Scan for the cell matching the given text and deliver its [X, Y] coordinate at center. 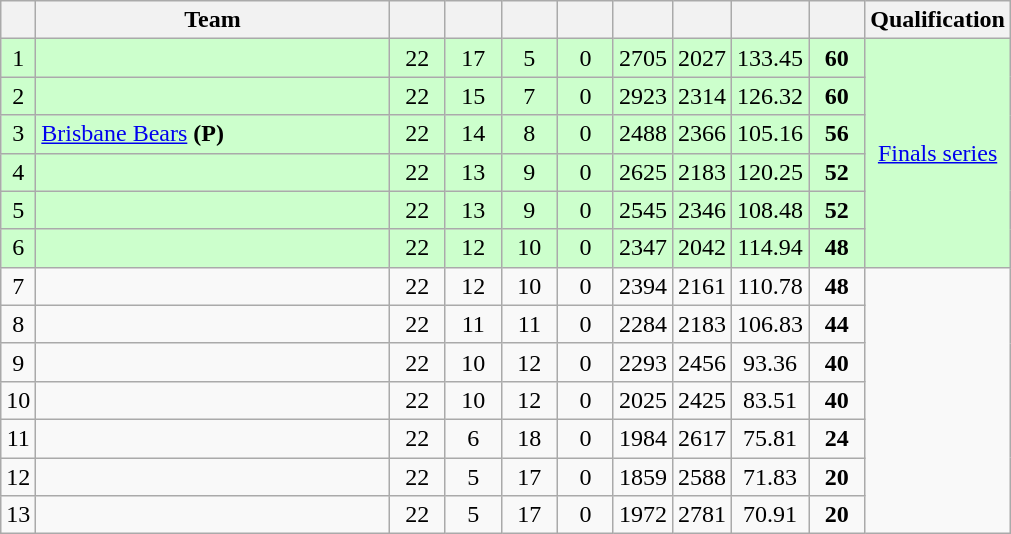
93.36 [770, 362]
2293 [642, 362]
105.16 [770, 134]
2161 [702, 286]
2545 [642, 210]
2314 [702, 96]
1972 [642, 515]
56 [837, 134]
110.78 [770, 286]
2346 [702, 210]
2284 [642, 324]
2347 [642, 248]
126.32 [770, 96]
14 [473, 134]
114.94 [770, 248]
15 [473, 96]
70.91 [770, 515]
2488 [642, 134]
Team [212, 20]
2705 [642, 58]
2923 [642, 96]
2425 [702, 400]
106.83 [770, 324]
2027 [702, 58]
2617 [702, 438]
1859 [642, 477]
120.25 [770, 172]
44 [837, 324]
4 [18, 172]
Finals series [938, 153]
1984 [642, 438]
Brisbane Bears (P) [212, 134]
75.81 [770, 438]
2366 [702, 134]
108.48 [770, 210]
83.51 [770, 400]
133.45 [770, 58]
Qualification [938, 20]
3 [18, 134]
1 [18, 58]
2394 [642, 286]
71.83 [770, 477]
2025 [642, 400]
2625 [642, 172]
2781 [702, 515]
18 [529, 438]
2 [18, 96]
2456 [702, 362]
2588 [702, 477]
2042 [702, 248]
24 [837, 438]
